Capture the cell that displays the provided text and extract its [x, y] central coordinate. 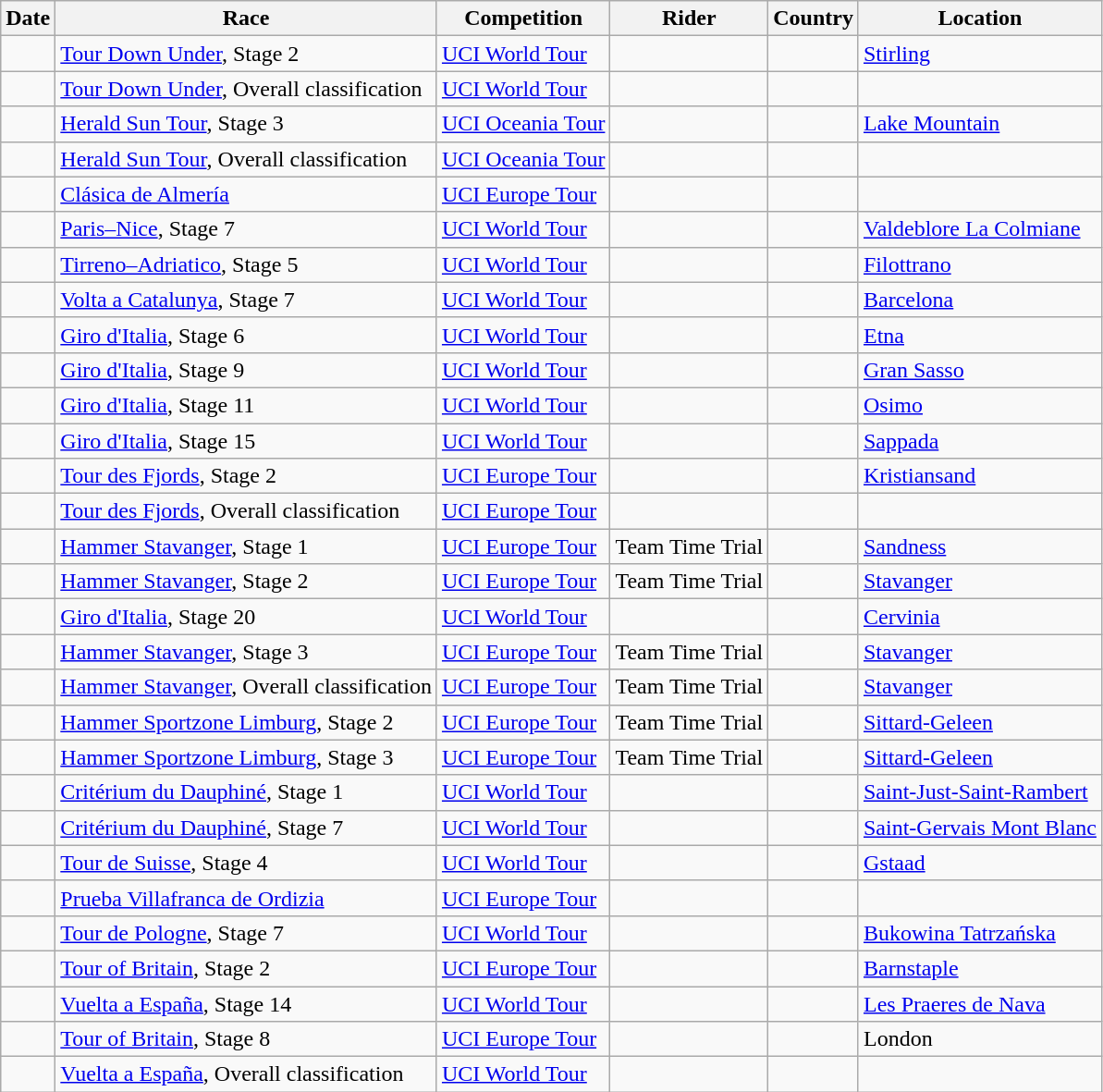
Filottrano [980, 264]
Sandness [980, 546]
Country [814, 18]
Bukowina Tatrzańska [980, 933]
Tour des Fjords, Overall classification [246, 511]
Date [28, 18]
London [980, 1039]
Tour de Pologne, Stage 7 [246, 933]
Barnstaple [980, 968]
Sappada [980, 441]
Gstaad [980, 863]
Saint-Gervais Mont Blanc [980, 828]
Giro d'Italia, Stage 20 [246, 617]
Etna [980, 335]
Clásica de Almería [246, 194]
Hammer Stavanger, Stage 3 [246, 652]
Giro d'Italia, Stage 15 [246, 441]
Valdeblore La Colmiane [980, 229]
Tour of Britain, Stage 2 [246, 968]
Giro d'Italia, Stage 6 [246, 335]
Rider [690, 18]
Cervinia [980, 617]
Tour Down Under, Overall classification [246, 89]
Tour Down Under, Stage 2 [246, 54]
Hammer Sportzone Limburg, Stage 3 [246, 757]
Stirling [980, 54]
Giro d'Italia, Stage 9 [246, 370]
Tour des Fjords, Stage 2 [246, 476]
Hammer Stavanger, Overall classification [246, 687]
Critérium du Dauphiné, Stage 1 [246, 792]
Tour of Britain, Stage 8 [246, 1039]
Lake Mountain [980, 124]
Osimo [980, 405]
Paris–Nice, Stage 7 [246, 229]
Les Praeres de Nava [980, 1003]
Critérium du Dauphiné, Stage 7 [246, 828]
Giro d'Italia, Stage 11 [246, 405]
Hammer Sportzone Limburg, Stage 2 [246, 722]
Barcelona [980, 300]
Hammer Stavanger, Stage 1 [246, 546]
Hammer Stavanger, Stage 2 [246, 582]
Volta a Catalunya, Stage 7 [246, 300]
Vuelta a España, Stage 14 [246, 1003]
Kristiansand [980, 476]
Herald Sun Tour, Overall classification [246, 159]
Saint-Just-Saint-Rambert [980, 792]
Vuelta a España, Overall classification [246, 1074]
Tour de Suisse, Stage 4 [246, 863]
Competition [523, 18]
Tirreno–Adriatico, Stage 5 [246, 264]
Race [246, 18]
Location [980, 18]
Herald Sun Tour, Stage 3 [246, 124]
Prueba Villafranca de Ordizia [246, 898]
Gran Sasso [980, 370]
